From the cell containing the given text, extract its center point as (x, y) coordinate. 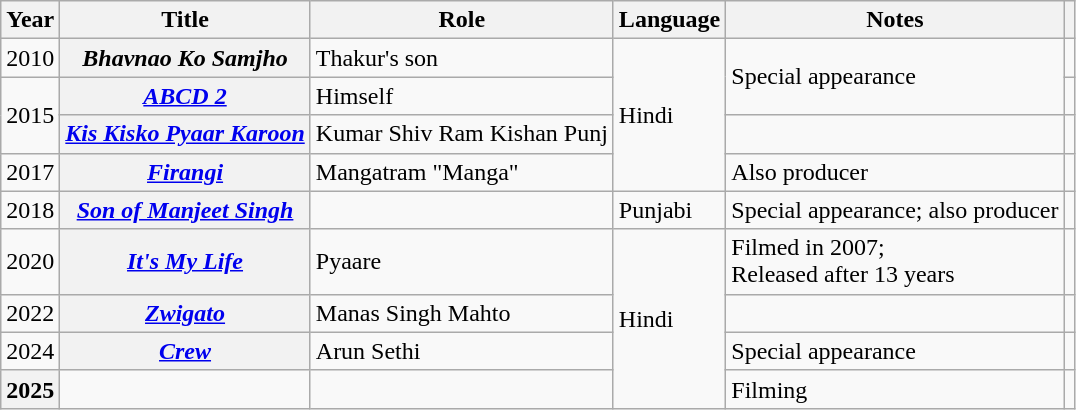
Zwigato (185, 313)
Kis Kisko Pyaar Karoon (185, 134)
Year (30, 20)
2018 (30, 210)
2017 (30, 172)
Pyaare (462, 262)
2015 (30, 115)
Punjabi (669, 210)
Special appearance; also producer (895, 210)
2020 (30, 262)
Son of Manjeet Singh (185, 210)
Filmed in 2007; Released after 13 years (895, 262)
2024 (30, 351)
Manas Singh Mahto (462, 313)
Notes (895, 20)
Bhavnao Ko Samjho (185, 58)
Firangi (185, 172)
Kumar Shiv Ram Kishan Punj (462, 134)
Arun Sethi (462, 351)
Also producer (895, 172)
It's My Life (185, 262)
Mangatram "Manga" (462, 172)
2025 (30, 389)
ABCD 2 (185, 96)
Crew (185, 351)
Filming (895, 389)
Himself (462, 96)
2022 (30, 313)
2010 (30, 58)
Title (185, 20)
Role (462, 20)
Language (669, 20)
Thakur's son (462, 58)
